Search for the cell housing the specified text and yield its [X, Y] center coordinate. 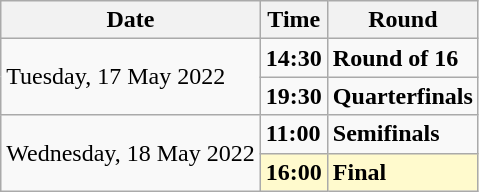
16:00 [294, 172]
14:30 [294, 58]
Wednesday, 18 May 2022 [131, 153]
Round [402, 20]
Time [294, 20]
Semifinals [402, 134]
Tuesday, 17 May 2022 [131, 77]
Quarterfinals [402, 96]
Round of 16 [402, 58]
11:00 [294, 134]
Final [402, 172]
19:30 [294, 96]
Date [131, 20]
